Locate the cell with the specified text and output its (X, Y) center coordinate. 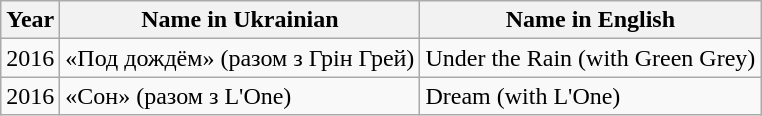
Name in English (590, 20)
Year (30, 20)
«Сон» (разом з L'One) (240, 96)
Name in Ukrainian (240, 20)
Under the Rain (with Green Grey) (590, 58)
«Под дождём» (разом з Грін Грей) (240, 58)
Dream (with L'One) (590, 96)
